Detect which cell encompasses the target text, then output its (X, Y) center coordinate. 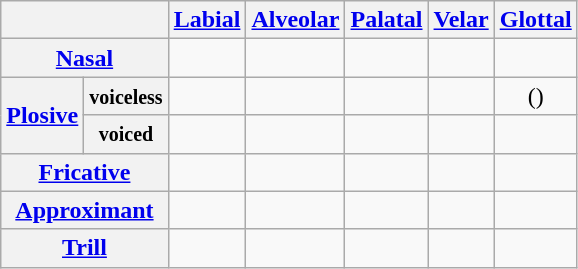
Plosive (42, 115)
Approximant (84, 210)
Trill (84, 248)
Nasal (84, 58)
Alveolar (296, 20)
Glottal (536, 20)
Velar (461, 20)
voiceless (126, 96)
Palatal (386, 20)
voiced (126, 134)
Labial (207, 20)
Fricative (84, 172)
() (536, 96)
